Provide the [X, Y] coordinate of the cell's center where the given text is located.  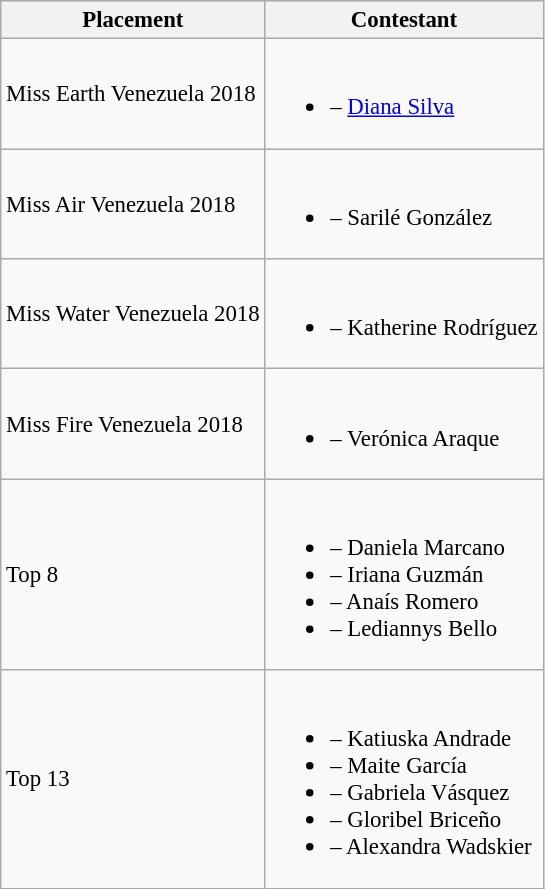
– Katiuska Andrade – Maite García – Gabriela Vásquez – Gloribel Briceño – Alexandra Wadskier [404, 779]
– Diana Silva [404, 94]
– Katherine Rodríguez [404, 314]
– Daniela Marcano – Iriana Guzmán – Anaís Romero – Lediannys Bello [404, 574]
– Verónica Araque [404, 424]
Contestant [404, 20]
Miss Water Venezuela 2018 [133, 314]
– Sarilé González [404, 204]
Miss Air Venezuela 2018 [133, 204]
Miss Fire Venezuela 2018 [133, 424]
Top 13 [133, 779]
Placement [133, 20]
Top 8 [133, 574]
Miss Earth Venezuela 2018 [133, 94]
